Determine the [X, Y] coordinate at the center of the cell enclosing the given text.  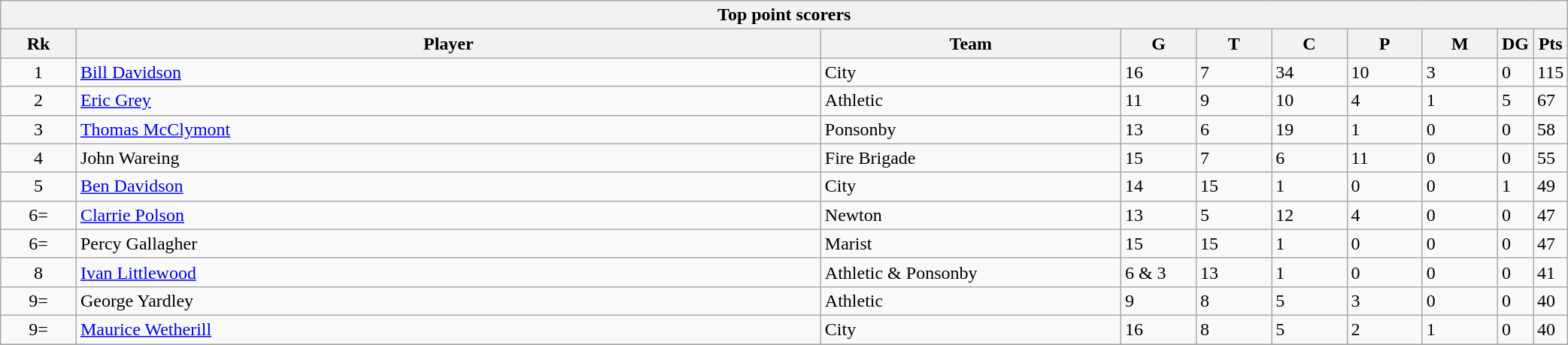
49 [1551, 186]
Eric Grey [448, 101]
Newton [970, 215]
34 [1309, 72]
Percy Gallagher [448, 244]
115 [1551, 72]
George Yardley [448, 301]
Top point scorers [784, 15]
Ben Davidson [448, 186]
Maurice Wetherill [448, 329]
Ivan Littlewood [448, 272]
Clarrie Polson [448, 215]
DG [1515, 44]
Bill Davidson [448, 72]
C [1309, 44]
Player [448, 44]
Pts [1551, 44]
M [1460, 44]
12 [1309, 215]
14 [1158, 186]
55 [1551, 158]
G [1158, 44]
19 [1309, 129]
John Wareing [448, 158]
Thomas McClymont [448, 129]
Athletic & Ponsonby [970, 272]
6 & 3 [1158, 272]
Fire Brigade [970, 158]
Ponsonby [970, 129]
Rk [39, 44]
Team [970, 44]
41 [1551, 272]
67 [1551, 101]
Marist [970, 244]
58 [1551, 129]
P [1385, 44]
T [1234, 44]
